Pinpoint the cell where the given text exists, returning its [X, Y] midpoint coordinate. 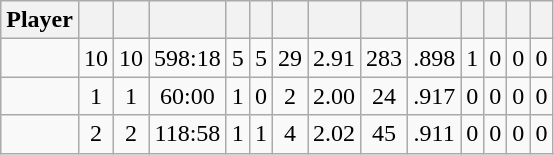
2.02 [334, 134]
118:58 [188, 134]
24 [384, 96]
2.91 [334, 58]
2.00 [334, 96]
.898 [434, 58]
.911 [434, 134]
60:00 [188, 96]
283 [384, 58]
598:18 [188, 58]
29 [290, 58]
45 [384, 134]
4 [290, 134]
Player [40, 20]
.917 [434, 96]
